Find where the given text appears and provide that cell's center as (X, Y) coordinate. 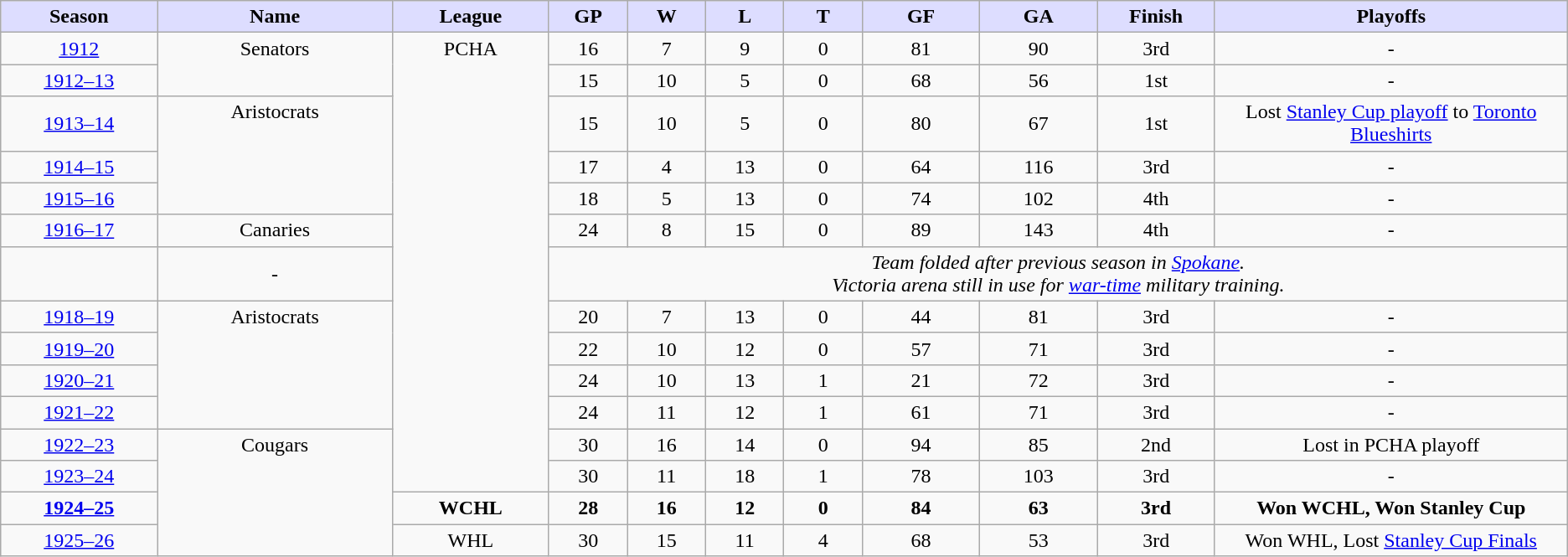
1923–24 (79, 477)
78 (921, 477)
W (667, 17)
22 (588, 348)
56 (1039, 80)
74 (921, 199)
57 (921, 348)
89 (921, 230)
53 (1039, 540)
L (745, 17)
T (823, 17)
64 (921, 167)
1916–17 (79, 230)
Name (275, 17)
67 (1039, 124)
94 (921, 445)
61 (921, 412)
Finish (1156, 17)
1919–20 (79, 348)
72 (1039, 380)
Senators (275, 64)
84 (921, 508)
Cougars (275, 493)
8 (667, 230)
1915–16 (79, 199)
Lost in PCHA playoff (1390, 445)
1912–13 (79, 80)
103 (1039, 477)
85 (1039, 445)
Lost Stanley Cup playoff to Toronto Blueshirts (1390, 124)
1922–23 (79, 445)
Playoffs (1390, 17)
2nd (1156, 445)
GP (588, 17)
1913–14 (79, 124)
GF (921, 17)
Canaries (275, 230)
20 (588, 317)
80 (921, 124)
102 (1039, 199)
GA (1039, 17)
44 (921, 317)
League (471, 17)
Won WCHL, Won Stanley Cup (1390, 508)
1925–26 (79, 540)
1914–15 (79, 167)
14 (745, 445)
143 (1039, 230)
1912 (79, 49)
28 (588, 508)
WCHL (471, 508)
PCHA (471, 263)
WHL (471, 540)
Won WHL, Lost Stanley Cup Finals (1390, 540)
1921–22 (79, 412)
116 (1039, 167)
1924–25 (79, 508)
17 (588, 167)
63 (1039, 508)
Season (79, 17)
21 (921, 380)
1918–19 (79, 317)
1920–21 (79, 380)
9 (745, 49)
90 (1039, 49)
Team folded after previous season in Spokane.Victoria arena still in use for war-time military training. (1058, 273)
